Pinpoint the cell where the given text exists, returning its (x, y) midpoint coordinate. 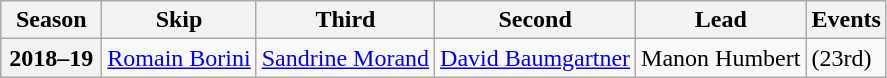
Events (846, 20)
2018–19 (52, 58)
(23rd) (846, 58)
David Baumgartner (536, 58)
Third (345, 20)
Skip (179, 20)
Season (52, 20)
Sandrine Morand (345, 58)
Second (536, 20)
Romain Borini (179, 58)
Lead (721, 20)
Manon Humbert (721, 58)
